Locate the cell with the specified text and output its [X, Y] center coordinate. 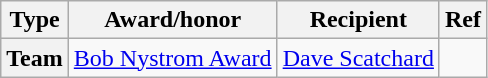
Award/honor [172, 20]
Type [35, 20]
Dave Scatchard [358, 58]
Team [35, 58]
Bob Nystrom Award [172, 58]
Recipient [358, 20]
Ref [462, 20]
